From the cell containing the given text, extract its center point as [X, Y] coordinate. 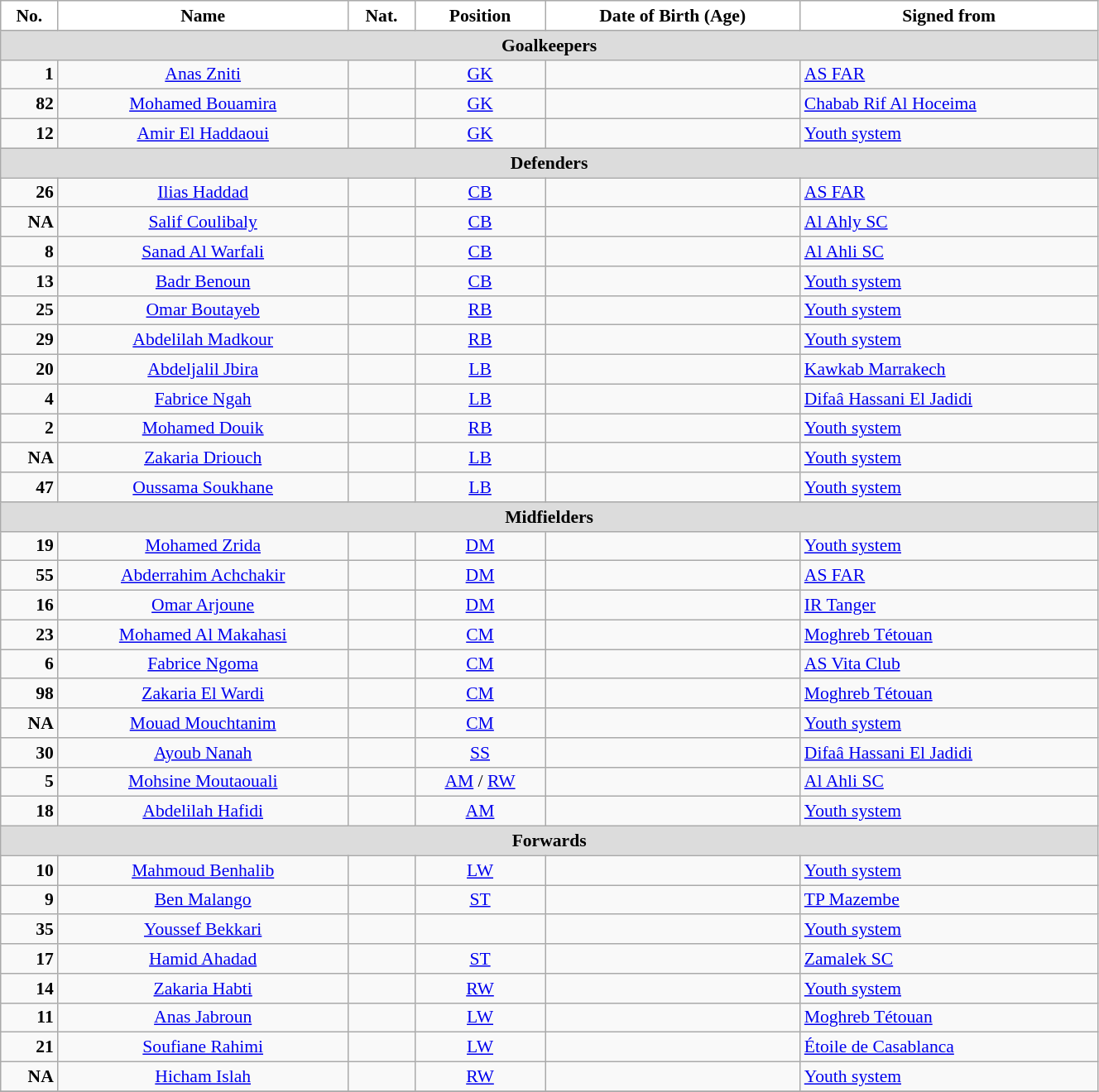
Salif Coulibaly [204, 223]
Fabrice Ngoma [204, 664]
Abdeljalil Jbira [204, 370]
Mohamed Al Makahasi [204, 635]
Ben Malango [204, 900]
12 [30, 134]
Hicham Islah [204, 1077]
1 [30, 74]
21 [30, 1047]
Zakaria El Wardi [204, 694]
55 [30, 576]
Sanad Al Warfali [204, 251]
4 [30, 399]
Abdelilah Hafidi [204, 812]
Oussama Soukhane [204, 487]
Youssef Bekkari [204, 930]
Mohamed Bouamira [204, 104]
Zakaria Driouch [204, 458]
19 [30, 546]
Name [204, 16]
26 [30, 193]
Badr Benoun [204, 281]
Étoile de Casablanca [949, 1047]
10 [30, 870]
17 [30, 959]
SS [480, 753]
Chabab Rif Al Hoceima [949, 104]
Mohsine Moutaouali [204, 782]
11 [30, 1018]
Mouad Mouchtanim [204, 723]
Mohamed Douik [204, 429]
Omar Boutayeb [204, 310]
Ilias Haddad [204, 193]
8 [30, 251]
IR Tanger [949, 606]
TP Mazembe [949, 900]
5 [30, 782]
Anas Jabroun [204, 1018]
82 [30, 104]
Fabrice Ngah [204, 399]
29 [30, 340]
No. [30, 16]
18 [30, 812]
Defenders [549, 163]
Forwards [549, 841]
Position [480, 16]
25 [30, 310]
Midfielders [549, 517]
Zakaria Habti [204, 989]
2 [30, 429]
AS Vita Club [949, 664]
Anas Zniti [204, 74]
Date of Birth (Age) [673, 16]
16 [30, 606]
Omar Arjoune [204, 606]
Mahmoud Benhalib [204, 870]
9 [30, 900]
6 [30, 664]
47 [30, 487]
AM [480, 812]
Mohamed Zrida [204, 546]
AM / RW [480, 782]
98 [30, 694]
Ayoub Nanah [204, 753]
Amir El Haddaoui [204, 134]
Zamalek SC [949, 959]
13 [30, 281]
Kawkab Marrakech [949, 370]
Soufiane Rahimi [204, 1047]
30 [30, 753]
14 [30, 989]
Signed from [949, 16]
20 [30, 370]
Nat. [382, 16]
Goalkeepers [549, 45]
23 [30, 635]
35 [30, 930]
Abderrahim Achchakir [204, 576]
Hamid Ahadad [204, 959]
Al Ahly SC [949, 223]
Abdelilah Madkour [204, 340]
